Search for the cell housing the specified text and yield its [X, Y] center coordinate. 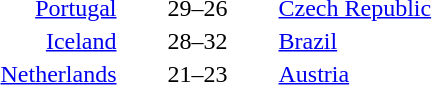
28–32 [198, 41]
